Return the [x, y] coordinate for the center point of the cell that contains the specified text.  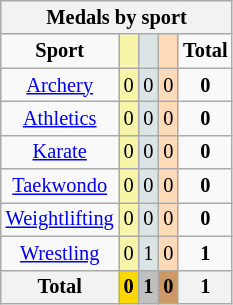
Taekwondo [60, 186]
Weightlifting [60, 219]
Sport [60, 51]
Archery [60, 85]
Athletics [60, 118]
Karate [60, 152]
Medals by sport [117, 17]
Wrestling [60, 253]
